Return the [x, y] coordinate for the center point of the cell that contains the specified text.  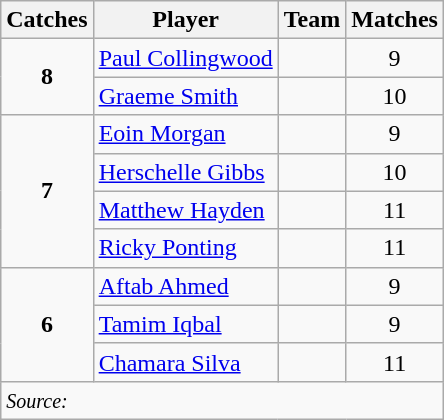
Paul Collingwood [186, 58]
Team [312, 20]
Aftab Ahmed [186, 286]
Matthew Hayden [186, 210]
Player [186, 20]
Catches [47, 20]
7 [47, 191]
Herschelle Gibbs [186, 172]
6 [47, 324]
Chamara Silva [186, 362]
Tamim Iqbal [186, 324]
Matches [395, 20]
Ricky Ponting [186, 248]
8 [47, 77]
Eoin Morgan [186, 134]
Source: [222, 400]
Graeme Smith [186, 96]
